From the cell containing the given text, extract its center point as [X, Y] coordinate. 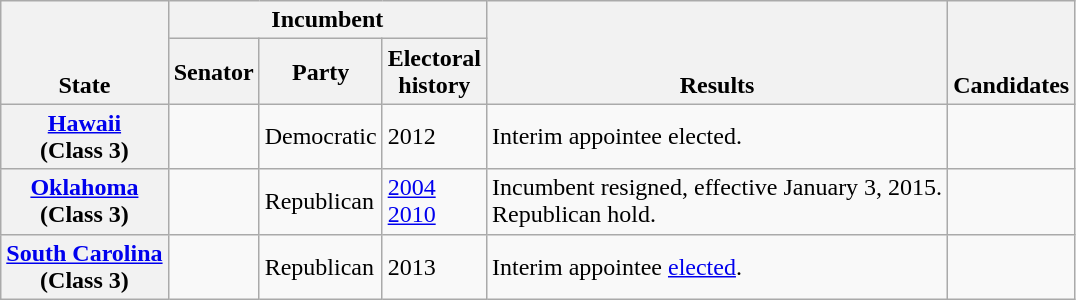
Hawaii(Class 3) [84, 136]
Results [718, 52]
Incumbent resigned, effective January 3, 2015.Republican hold. [718, 202]
State [84, 52]
Electoralhistory [434, 72]
Senator [214, 72]
Candidates [1012, 52]
Party [320, 72]
Incumbent [327, 20]
South Carolina(Class 3) [84, 266]
20042010 [434, 202]
Oklahoma(Class 3) [84, 202]
2013 [434, 266]
2012 [434, 136]
Democratic [320, 136]
